Detect which cell encompasses the target text, then output its (x, y) center coordinate. 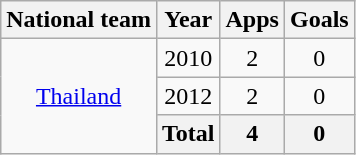
Year (188, 20)
Apps (252, 20)
Thailand (79, 96)
National team (79, 20)
Total (188, 134)
2012 (188, 96)
Goals (319, 20)
4 (252, 134)
2010 (188, 58)
